Search for the cell housing the specified text and yield its (x, y) center coordinate. 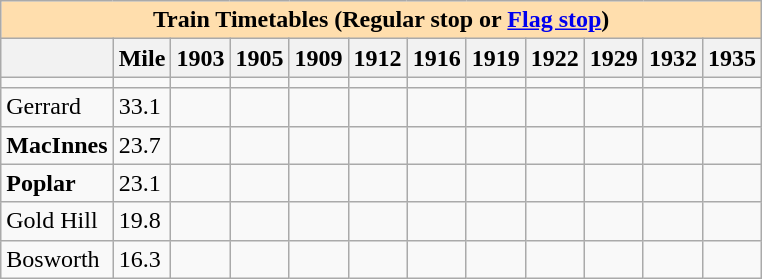
MacInnes (57, 145)
23.7 (142, 145)
1922 (554, 58)
1919 (496, 58)
1905 (260, 58)
1903 (200, 58)
Gerrard (57, 107)
1909 (318, 58)
16.3 (142, 259)
1916 (436, 58)
Train Timetables (Regular stop or Flag stop) (382, 20)
1912 (378, 58)
19.8 (142, 221)
1932 (672, 58)
23.1 (142, 183)
Mile (142, 58)
Gold Hill (57, 221)
33.1 (142, 107)
Bosworth (57, 259)
Poplar (57, 183)
1929 (614, 58)
1935 (732, 58)
